Output the (X, Y) coordinate of the center of the cell containing the given text.  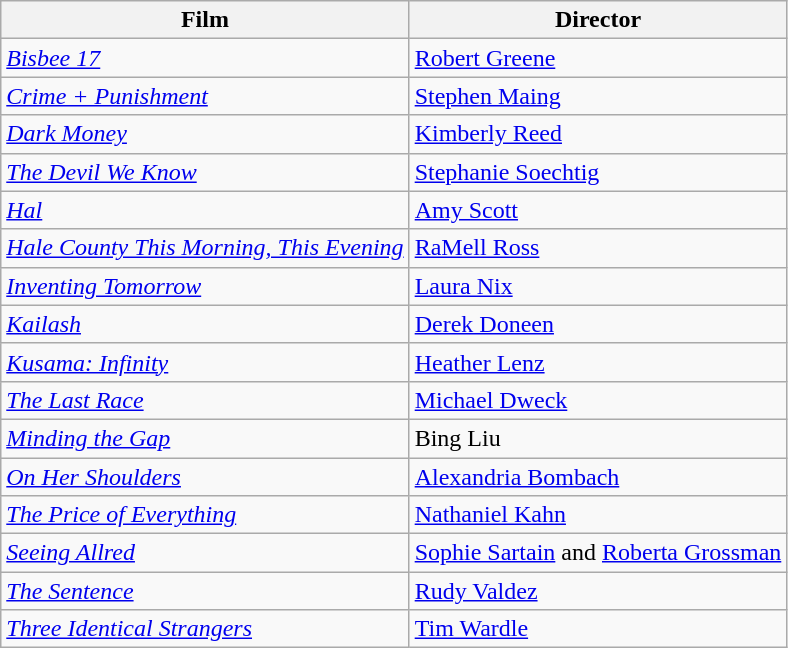
Sophie Sartain and Roberta Grossman (598, 553)
On Her Shoulders (205, 477)
Hale County This Morning, This Evening (205, 248)
Bisbee 17 (205, 58)
The Price of Everything (205, 515)
Heather Lenz (598, 362)
Bing Liu (598, 438)
Film (205, 20)
Tim Wardle (598, 629)
Rudy Valdez (598, 591)
The Devil We Know (205, 172)
Laura Nix (598, 286)
Kusama: Infinity (205, 362)
RaMell Ross (598, 248)
Kimberly Reed (598, 134)
Minding the Gap (205, 438)
Crime + Punishment (205, 96)
The Sentence (205, 591)
Amy Scott (598, 210)
Nathaniel Kahn (598, 515)
Three Identical Strangers (205, 629)
Seeing Allred (205, 553)
The Last Race (205, 400)
Director (598, 20)
Kailash (205, 324)
Hal (205, 210)
Inventing Tomorrow (205, 286)
Dark Money (205, 134)
Stephen Maing (598, 96)
Robert Greene (598, 58)
Stephanie Soechtig (598, 172)
Alexandria Bombach (598, 477)
Derek Doneen (598, 324)
Michael Dweck (598, 400)
